Capture the cell that displays the provided text and extract its (X, Y) central coordinate. 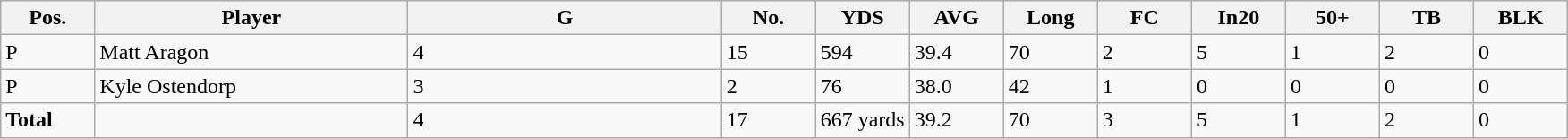
Pos. (48, 18)
FC (1144, 18)
667 yards (863, 120)
Long (1051, 18)
AVG (956, 18)
42 (1051, 86)
39.4 (956, 52)
No. (768, 18)
YDS (863, 18)
39.2 (956, 120)
TB (1427, 18)
50+ (1332, 18)
In20 (1239, 18)
76 (863, 86)
38.0 (956, 86)
Matt Aragon (251, 52)
Kyle Ostendorp (251, 86)
Total (48, 120)
594 (863, 52)
BLK (1520, 18)
Player (251, 18)
17 (768, 120)
15 (768, 52)
G (565, 18)
